Determine the (x, y) coordinate at the center of the cell enclosing the given text.  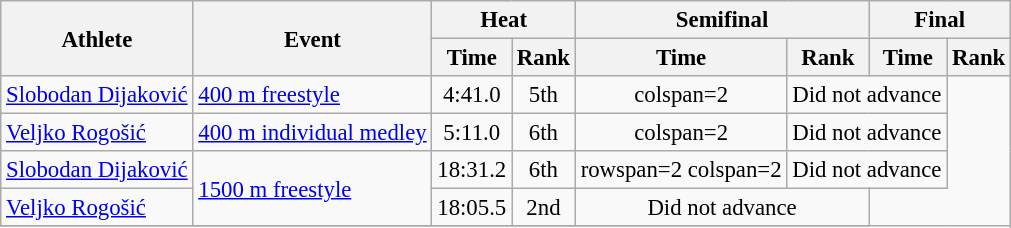
Event (312, 38)
5th (544, 95)
1500 m freestyle (312, 188)
18:31.2 (472, 170)
rowspan=2 colspan=2 (681, 170)
400 m freestyle (312, 95)
Final (940, 20)
400 m individual medley (312, 133)
5:11.0 (472, 133)
4:41.0 (472, 95)
Semifinal (722, 20)
Heat (504, 20)
Athlete (97, 38)
2nd (544, 208)
18:05.5 (472, 208)
